Locate the cell with the specified text and output its (x, y) center coordinate. 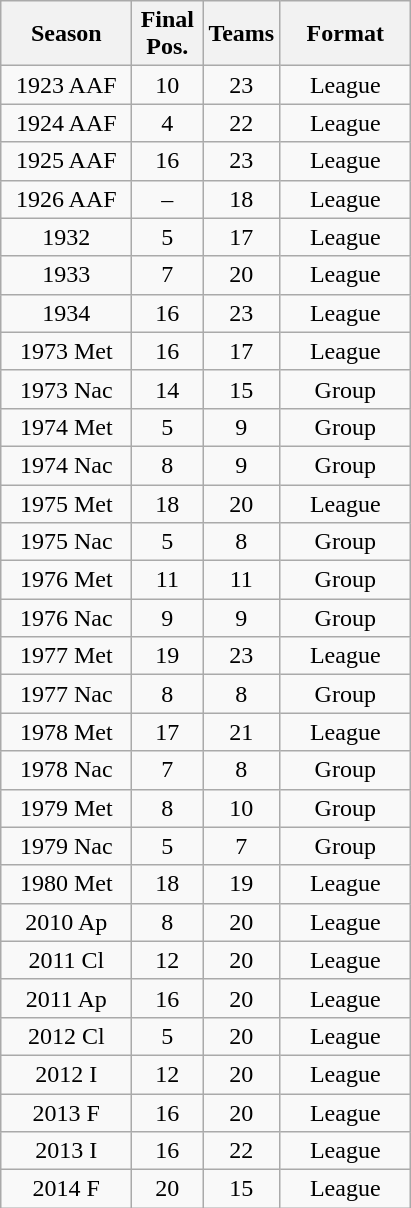
14 (168, 389)
Teams (242, 34)
4 (168, 123)
2013 F (66, 1113)
– (168, 199)
2011 Ap (66, 998)
2012 Cl (66, 1036)
1975 Nac (66, 542)
1974 Met (66, 427)
1923 AAF (66, 85)
1925 AAF (66, 161)
1974 Nac (66, 465)
2011 Cl (66, 960)
1926 AAF (66, 199)
Format (346, 34)
1924 AAF (66, 123)
Season (66, 34)
2014 F (66, 1189)
1978 Nac (66, 770)
1980 Met (66, 884)
1973 Met (66, 351)
1976 Met (66, 580)
2013 I (66, 1151)
1977 Nac (66, 694)
1977 Met (66, 656)
1979 Met (66, 808)
21 (242, 732)
1975 Met (66, 503)
Final Pos. (168, 34)
1976 Nac (66, 618)
2010 Ap (66, 922)
2012 I (66, 1074)
1932 (66, 237)
1933 (66, 275)
1934 (66, 313)
1973 Nac (66, 389)
1978 Met (66, 732)
1979 Nac (66, 846)
